Detect which cell encompasses the target text, then output its [X, Y] center coordinate. 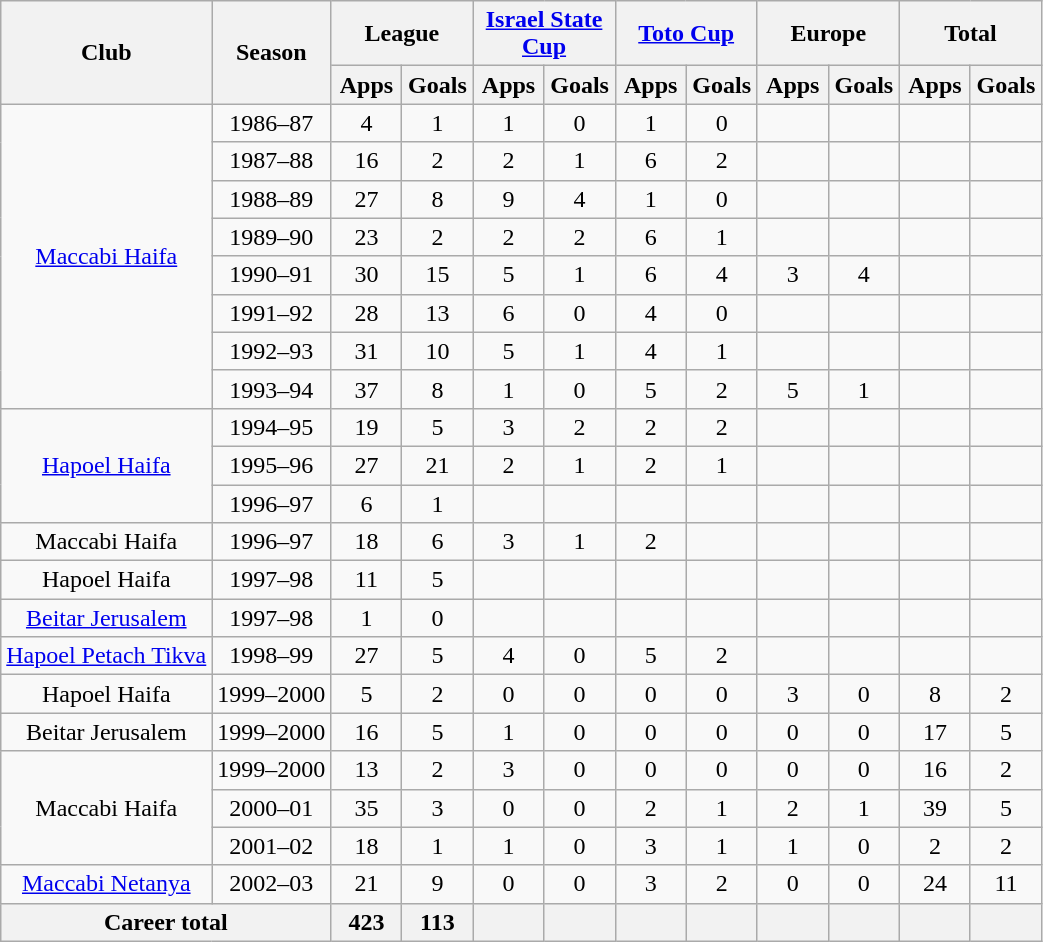
Season [272, 52]
1990–91 [272, 275]
Career total [166, 922]
39 [934, 808]
37 [366, 389]
Club [106, 52]
Toto Cup [686, 34]
1998–99 [272, 656]
1986–87 [272, 123]
19 [366, 427]
28 [366, 313]
1993–94 [272, 389]
1992–93 [272, 351]
31 [366, 351]
2002–03 [272, 884]
2000–01 [272, 808]
423 [366, 922]
10 [438, 351]
30 [366, 275]
15 [438, 275]
Hapoel Petach Tikva [106, 656]
1991–92 [272, 313]
24 [934, 884]
Maccabi Netanya [106, 884]
1994–95 [272, 427]
17 [934, 732]
23 [366, 237]
1988–89 [272, 199]
Europe [828, 34]
35 [366, 808]
1995–96 [272, 465]
1987–88 [272, 161]
1989–90 [272, 237]
Israel State Cup [544, 34]
2001–02 [272, 846]
113 [438, 922]
League [402, 34]
Total [970, 34]
